Detect which cell encompasses the target text, then output its [x, y] center coordinate. 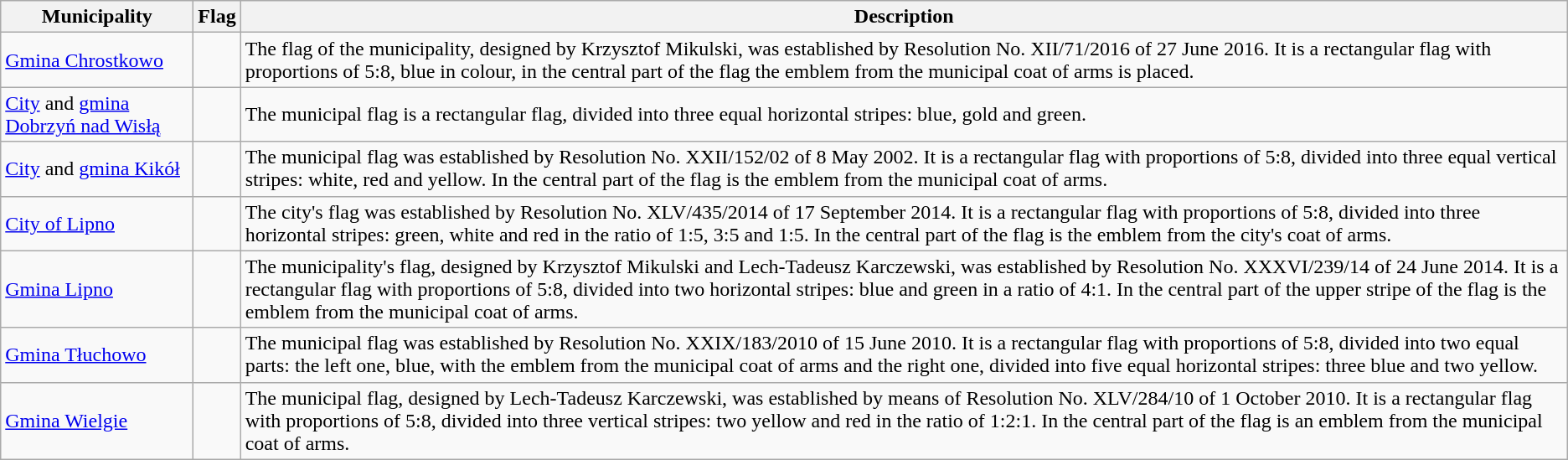
Gmina Chrostkowo [97, 60]
Description [904, 17]
Flag [217, 17]
Gmina Wielgie [97, 421]
The municipal flag is a rectangular flag, divided into three equal horizontal stripes: blue, gold and green. [904, 114]
Municipality [97, 17]
City and gmina Dobrzyń nad Wisłą [97, 114]
City of Lipno [97, 223]
Gmina Tłuchowo [97, 355]
City and gmina Kikół [97, 169]
Gmina Lipno [97, 289]
